Pinpoint the cell where the given text exists, returning its [x, y] midpoint coordinate. 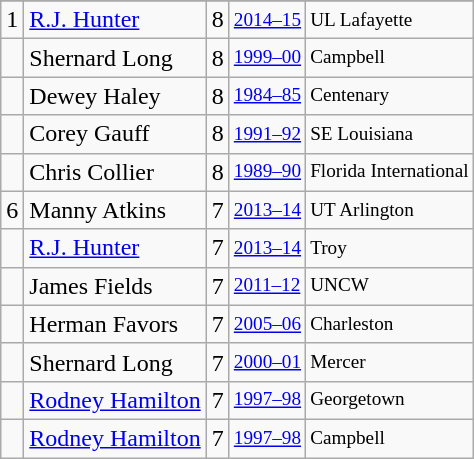
Centenary [390, 96]
James Fields [115, 286]
1 [12, 20]
Chris Collier [115, 172]
Georgetown [390, 400]
Florida International [390, 172]
UT Arlington [390, 210]
Mercer [390, 362]
1989–90 [267, 172]
Troy [390, 248]
6 [12, 210]
UNCW [390, 286]
1999–00 [267, 58]
Charleston [390, 324]
2014–15 [267, 20]
Manny Atkins [115, 210]
1984–85 [267, 96]
2000–01 [267, 362]
1991–92 [267, 134]
UL Lafayette [390, 20]
Corey Gauff [115, 134]
2005–06 [267, 324]
SE Louisiana [390, 134]
2011–12 [267, 286]
Dewey Haley [115, 96]
Herman Favors [115, 324]
